Return [x, y] of the center of cell containing provided text 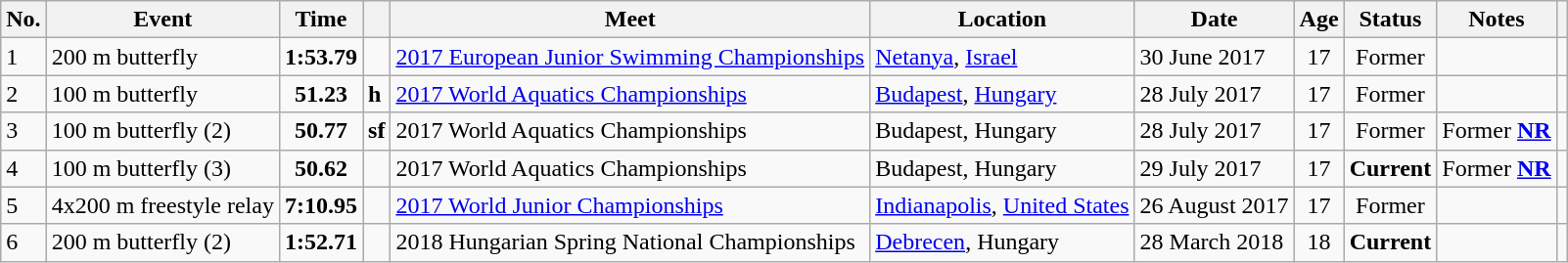
1:53.79 [321, 57]
Time [321, 20]
Event [162, 20]
5 [23, 205]
Debrecen, Hungary [1002, 242]
Date [1214, 20]
50.77 [321, 131]
100 m butterfly (2) [162, 131]
4x200 m freestyle relay [162, 205]
sf [377, 131]
2 [23, 94]
6 [23, 242]
Indianapolis, United States [1002, 205]
7:10.95 [321, 205]
1 [23, 57]
Status [1390, 20]
3 [23, 131]
1:52.71 [321, 242]
200 m butterfly (2) [162, 242]
18 [1319, 242]
30 June 2017 [1214, 57]
100 m butterfly (3) [162, 168]
No. [23, 20]
Meet [630, 20]
2017 World Junior Championships [630, 205]
28 March 2018 [1214, 242]
2017 European Junior Swimming Championships [630, 57]
Notes [1497, 20]
50.62 [321, 168]
51.23 [321, 94]
Age [1319, 20]
4 [23, 168]
100 m butterfly [162, 94]
29 July 2017 [1214, 168]
200 m butterfly [162, 57]
Netanya, Israel [1002, 57]
h [377, 94]
26 August 2017 [1214, 205]
Location [1002, 20]
2018 Hungarian Spring National Championships [630, 242]
